Output the (x, y) coordinate of the center of the cell containing the given text.  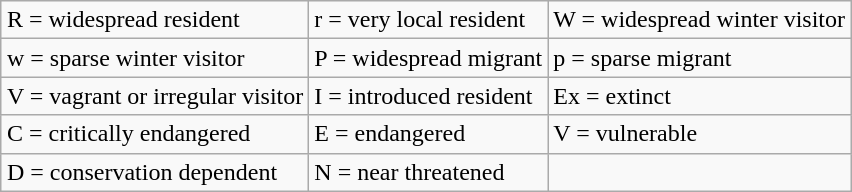
P = widespread migrant (428, 58)
C = critically endangered (154, 134)
w = sparse winter visitor (154, 58)
I = introduced resident (428, 96)
W = widespread winter visitor (700, 20)
V = vulnerable (700, 134)
N = near threatened (428, 172)
R = widespread resident (154, 20)
p = sparse migrant (700, 58)
D = conservation dependent (154, 172)
r = very local resident (428, 20)
Ex = extinct (700, 96)
V = vagrant or irregular visitor (154, 96)
E = endangered (428, 134)
